From the cell containing the given text, extract its center point as (X, Y) coordinate. 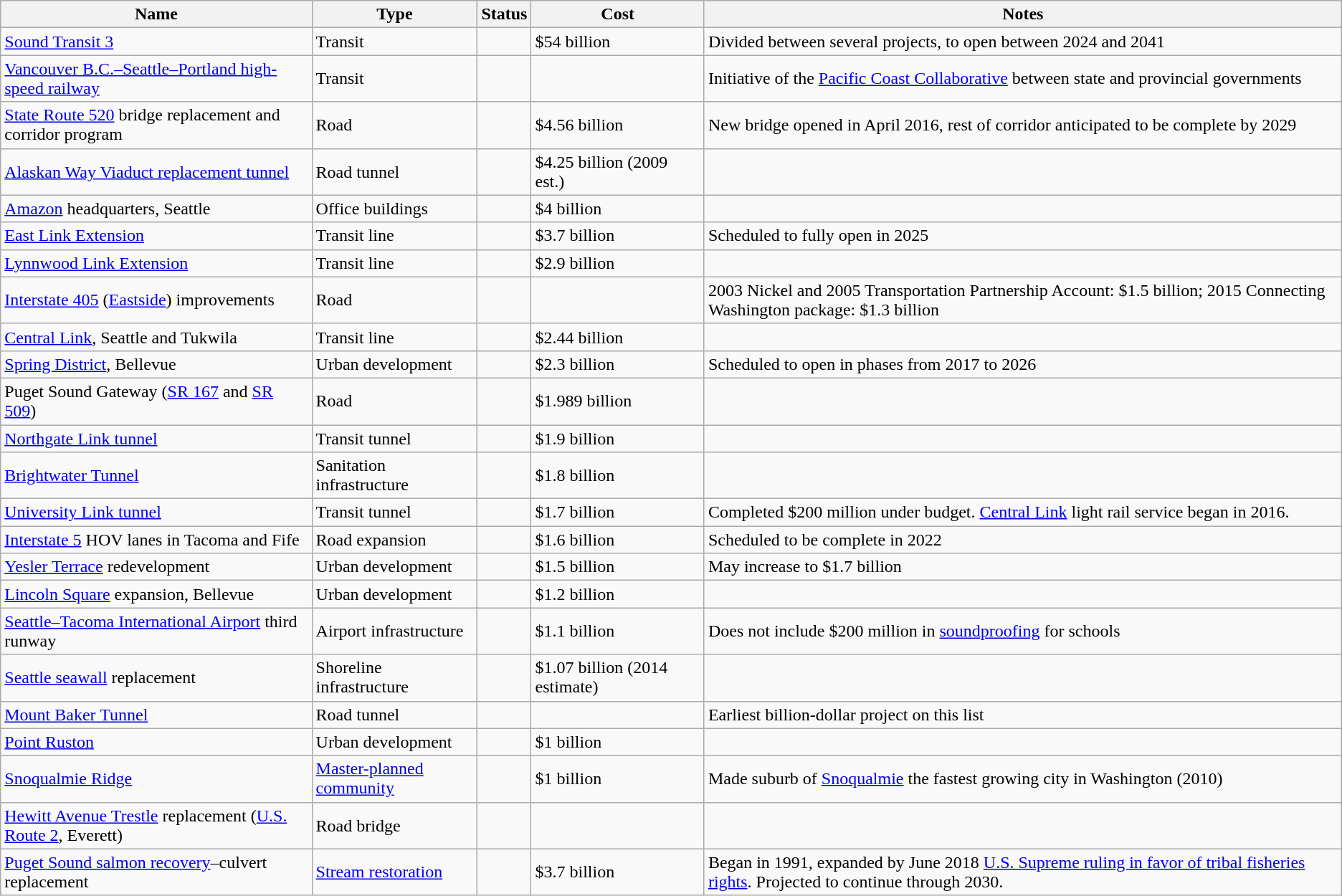
$4.56 billion (618, 125)
Road expansion (394, 540)
2003 Nickel and 2005 Transportation Partnership Account: $1.5 billion; 2015 Connecting Washington package: $1.3 billion (1022, 300)
Seattle–Tacoma International Airport third runway (156, 631)
Does not include $200 million in soundproofing for schools (1022, 631)
Sanitation infrastructure (394, 476)
Puget Sound salmon recovery–culvert replacement (156, 872)
Scheduled to open in phases from 2017 to 2026 (1022, 364)
$1.07 billion (2014 estimate) (618, 678)
Brightwater Tunnel (156, 476)
$2.44 billion (618, 337)
$1.2 billion (618, 594)
Mount Baker Tunnel (156, 715)
Yesler Terrace redevelopment (156, 567)
Airport infrastructure (394, 631)
State Route 520 bridge replacement and corridor program (156, 125)
Amazon headquarters, Seattle (156, 209)
Began in 1991, expanded by June 2018 U.S. Supreme ruling in favor of tribal fisheries rights. Projected to continue through 2030. (1022, 872)
$1.8 billion (618, 476)
Lynnwood Link Extension (156, 263)
$2.9 billion (618, 263)
Made suburb of Snoqualmie the fastest growing city in Washington (2010) (1022, 778)
Snoqualmie Ridge (156, 778)
East Link Extension (156, 236)
Road bridge (394, 826)
Name (156, 14)
May increase to $1.7 billion (1022, 567)
$1.9 billion (618, 438)
Northgate Link tunnel (156, 438)
Stream restoration (394, 872)
Completed $200 million under budget. Central Link light rail service began in 2016. (1022, 513)
$4.25 billion (2009 est.) (618, 172)
Central Link, Seattle and Tukwila (156, 337)
Point Ruston (156, 742)
University Link tunnel (156, 513)
Alaskan Way Viaduct replacement tunnel (156, 172)
Scheduled to fully open in 2025 (1022, 236)
Notes (1022, 14)
Shoreline infrastructure (394, 678)
New bridge opened in April 2016, rest of corridor anticipated to be complete by 2029 (1022, 125)
Scheduled to be complete in 2022 (1022, 540)
Initiative of the Pacific Coast Collaborative between state and provincial governments (1022, 79)
$1.5 billion (618, 567)
Seattle seawall replacement (156, 678)
$1.989 billion (618, 401)
$2.3 billion (618, 364)
$1.1 billion (618, 631)
Cost (618, 14)
Puget Sound Gateway (SR 167 and SR 509) (156, 401)
Type (394, 14)
Lincoln Square expansion, Bellevue (156, 594)
$1.6 billion (618, 540)
Status (505, 14)
$54 billion (618, 42)
Master-planned community (394, 778)
Vancouver B.C.–Seattle–Portland high-speed railway (156, 79)
Earliest billion-dollar project on this list (1022, 715)
$1.7 billion (618, 513)
Spring District, Bellevue (156, 364)
Hewitt Avenue Trestle replacement (U.S. Route 2, Everett) (156, 826)
Sound Transit 3 (156, 42)
Divided between several projects, to open between 2024 and 2041 (1022, 42)
Interstate 5 HOV lanes in Tacoma and Fife (156, 540)
Interstate 405 (Eastside) improvements (156, 300)
Office buildings (394, 209)
$4 billion (618, 209)
